Scan for the cell matching the given text and deliver its (x, y) coordinate at center. 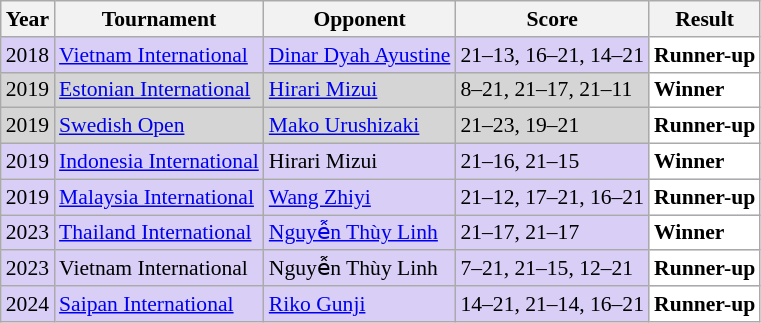
21–12, 17–21, 16–21 (552, 197)
Swedish Open (159, 126)
Estonian International (159, 90)
21–23, 19–21 (552, 126)
Wang Zhiyi (360, 197)
Opponent (360, 19)
2024 (28, 304)
Mako Urushizaki (360, 126)
Score (552, 19)
Thailand International (159, 233)
Riko Gunji (360, 304)
8–21, 21–17, 21–11 (552, 90)
14–21, 21–14, 16–21 (552, 304)
Dinar Dyah Ayustine (360, 55)
2018 (28, 55)
21–13, 16–21, 14–21 (552, 55)
21–16, 21–15 (552, 162)
7–21, 21–15, 12–21 (552, 269)
Indonesia International (159, 162)
Malaysia International (159, 197)
Saipan International (159, 304)
Year (28, 19)
Tournament (159, 19)
Result (704, 19)
21–17, 21–17 (552, 233)
